Search for the cell housing the specified text and yield its [X, Y] center coordinate. 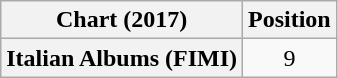
Chart (2017) [122, 20]
9 [290, 58]
Position [290, 20]
Italian Albums (FIMI) [122, 58]
